Locate the cell with the specified text and output its [x, y] center coordinate. 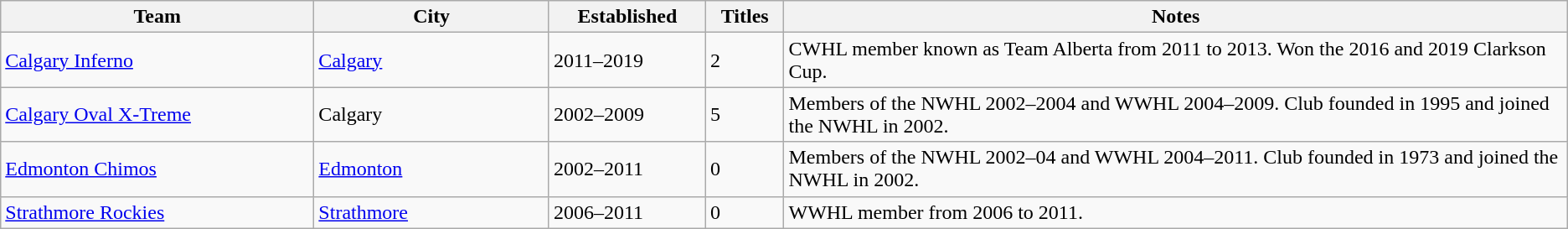
Strathmore [432, 212]
WWHL member from 2006 to 2011. [1176, 212]
2002–2011 [627, 169]
2006–2011 [627, 212]
CWHL member known as Team Alberta from 2011 to 2013. Won the 2016 and 2019 Clarkson Cup. [1176, 60]
2002–2009 [627, 114]
Notes [1176, 17]
Edmonton [432, 169]
Edmonton Chimos [157, 169]
Titles [745, 17]
5 [745, 114]
Members of the NWHL 2002–04 and WWHL 2004–2011. Club founded in 1973 and joined the NWHL in 2002. [1176, 169]
Members of the NWHL 2002–2004 and WWHL 2004–2009. Club founded in 1995 and joined the NWHL in 2002. [1176, 114]
Established [627, 17]
City [432, 17]
2011–2019 [627, 60]
2 [745, 60]
Calgary Inferno [157, 60]
Strathmore Rockies [157, 212]
Team [157, 17]
Calgary Oval X-Treme [157, 114]
